From the cell containing the given text, extract its center point as [X, Y] coordinate. 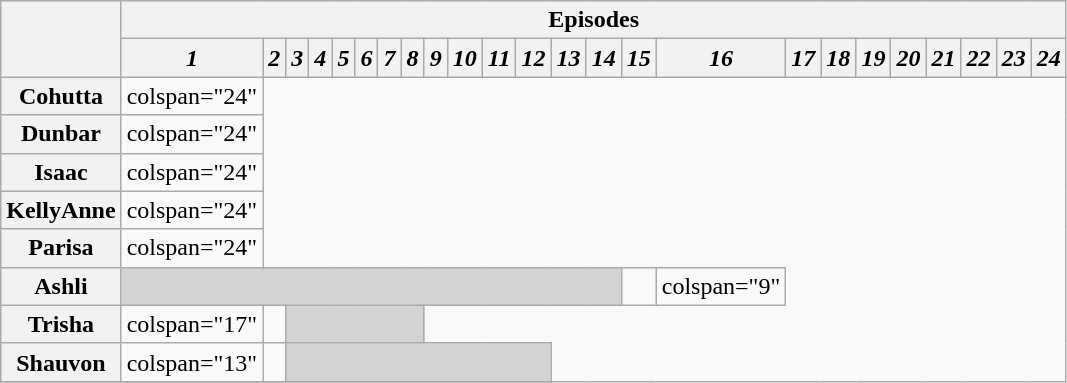
24 [1048, 58]
Cohutta [61, 96]
18 [838, 58]
12 [534, 58]
colspan="17" [192, 324]
8 [412, 58]
9 [436, 58]
5 [344, 58]
14 [604, 58]
2 [274, 58]
Isaac [61, 172]
16 [721, 58]
3 [298, 58]
Shauvon [61, 362]
17 [804, 58]
21 [944, 58]
22 [978, 58]
Parisa [61, 248]
15 [638, 58]
23 [1014, 58]
19 [874, 58]
1 [192, 58]
Episodes [594, 20]
11 [499, 58]
13 [568, 58]
Trisha [61, 324]
colspan="13" [192, 362]
4 [320, 58]
colspan="9" [721, 286]
KellyAnne [61, 210]
7 [390, 58]
6 [366, 58]
10 [464, 58]
Ashli [61, 286]
20 [908, 58]
Dunbar [61, 134]
